Output the (X, Y) coordinate of the center of the cell containing the given text.  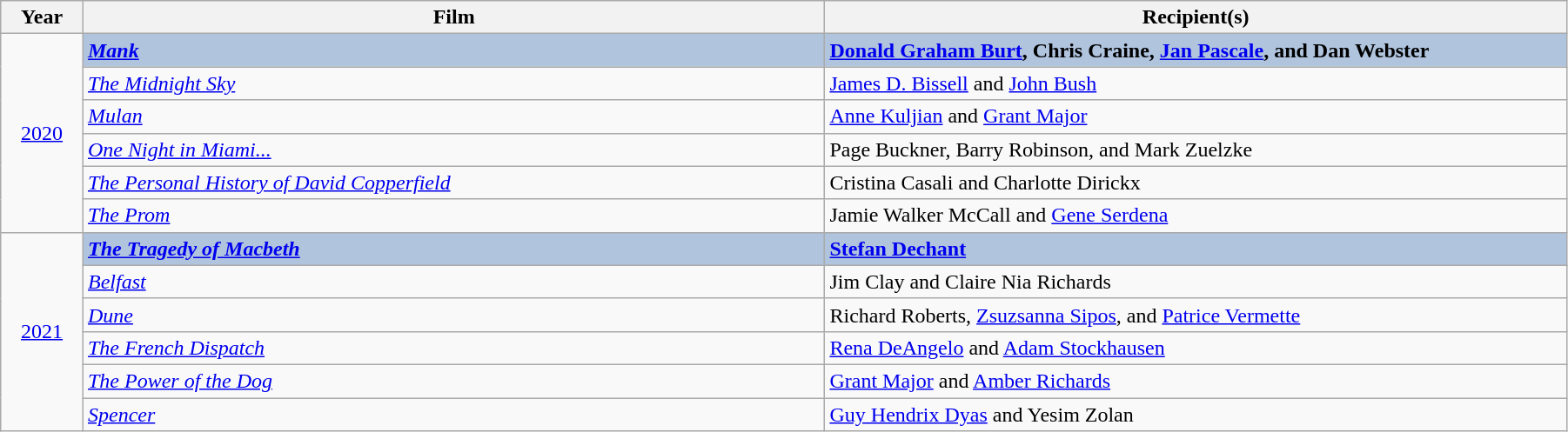
James D. Bissell and John Bush (1196, 83)
Mank (453, 50)
Film (453, 17)
The Personal History of David Copperfield (453, 183)
Jamie Walker McCall and Gene Serdena (1196, 216)
Donald Graham Burt, Chris Craine, Jan Pascale, and Dan Webster (1196, 50)
Richard Roberts, Zsuzsanna Sipos, and Patrice Vermette (1196, 315)
The Midnight Sky (453, 83)
Year (42, 17)
Belfast (453, 282)
2021 (42, 331)
The Prom (453, 216)
Page Buckner, Barry Robinson, and Mark Zuelzke (1196, 150)
Dune (453, 315)
The Power of the Dog (453, 381)
Spencer (453, 415)
Jim Clay and Claire Nia Richards (1196, 282)
The French Dispatch (453, 348)
Grant Major and Amber Richards (1196, 381)
2020 (42, 133)
Anne Kuljian and Grant Major (1196, 116)
The Tragedy of Macbeth (453, 249)
Guy Hendrix Dyas and Yesim Zolan (1196, 415)
Stefan Dechant (1196, 249)
Mulan (453, 116)
Cristina Casali and Charlotte Dirickx (1196, 183)
Recipient(s) (1196, 17)
One Night in Miami... (453, 150)
Rena DeAngelo and Adam Stockhausen (1196, 348)
